For the text-containing cell, return its midpoint in [x, y] coordinate format. 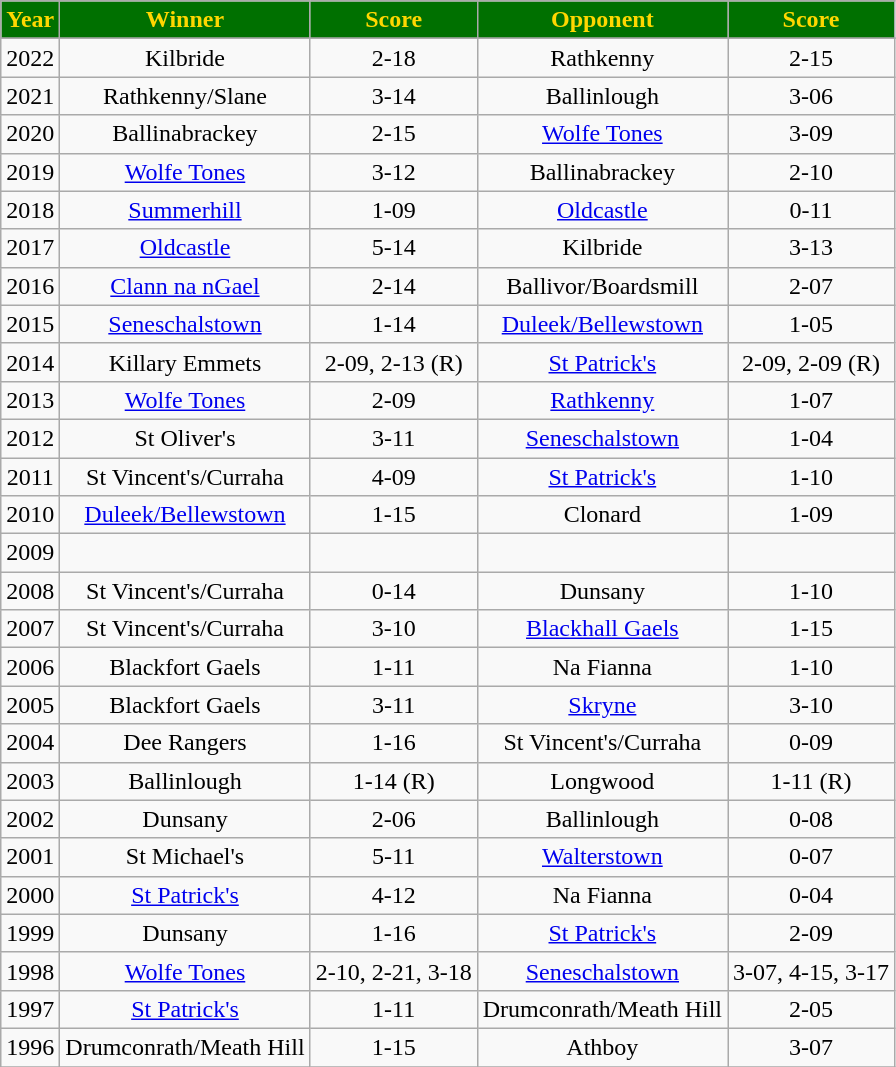
3-14 [394, 96]
2009 [30, 553]
3-07, 4-15, 3-17 [812, 971]
0-07 [812, 857]
Opponent [602, 20]
Ballivor/Boardsmill [602, 286]
3-07 [812, 1047]
0-11 [812, 210]
1-14 [394, 324]
Dee Rangers [185, 743]
2021 [30, 96]
5-14 [394, 248]
Athboy [602, 1047]
0-14 [394, 591]
2002 [30, 819]
4-12 [394, 895]
Walterstown [602, 857]
2008 [30, 591]
2011 [30, 477]
Clonard [602, 515]
Blackhall Gaels [602, 629]
1-04 [812, 438]
1996 [30, 1047]
2014 [30, 362]
0-09 [812, 743]
3-06 [812, 96]
4-09 [394, 477]
2018 [30, 210]
1-05 [812, 324]
3-12 [394, 172]
2003 [30, 781]
2-09, 2-09 (R) [812, 362]
2020 [30, 134]
Longwood [602, 781]
2001 [30, 857]
2019 [30, 172]
1-14 (R) [394, 781]
2012 [30, 438]
Skryne [602, 705]
2016 [30, 286]
1998 [30, 971]
2-10, 2-21, 3-18 [394, 971]
2004 [30, 743]
2-07 [812, 286]
2005 [30, 705]
2000 [30, 895]
3-09 [812, 134]
2-10 [812, 172]
2010 [30, 515]
2006 [30, 667]
Rathkenny/Slane [185, 96]
2-06 [394, 819]
Winner [185, 20]
0-04 [812, 895]
2-09, 2-13 (R) [394, 362]
2015 [30, 324]
1-11 (R) [812, 781]
Year [30, 20]
2-14 [394, 286]
2007 [30, 629]
St Michael's [185, 857]
2022 [30, 58]
Killary Emmets [185, 362]
2-18 [394, 58]
2-05 [812, 1009]
0-08 [812, 819]
St Oliver's [185, 438]
1997 [30, 1009]
Clann na nGael [185, 286]
2013 [30, 400]
1999 [30, 933]
1-07 [812, 400]
5-11 [394, 857]
Summerhill [185, 210]
2017 [30, 248]
3-13 [812, 248]
